Search for the cell housing the specified text and yield its [X, Y] center coordinate. 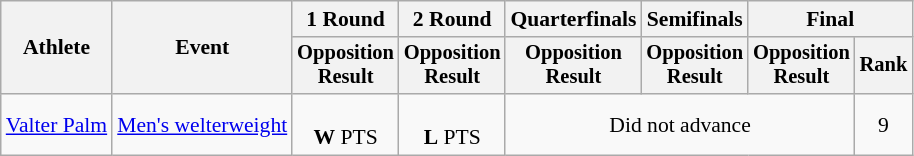
2 Round [452, 19]
W PTS [346, 124]
Final [830, 19]
Semifinals [694, 19]
Valter Palm [56, 124]
Did not advance [680, 124]
Quarterfinals [573, 19]
Men's welterweight [202, 124]
9 [884, 124]
Rank [884, 66]
L PTS [452, 124]
Athlete [56, 48]
1 Round [346, 19]
Event [202, 48]
